Extract the [x, y] coordinate from the center of the cell holding the provided text.  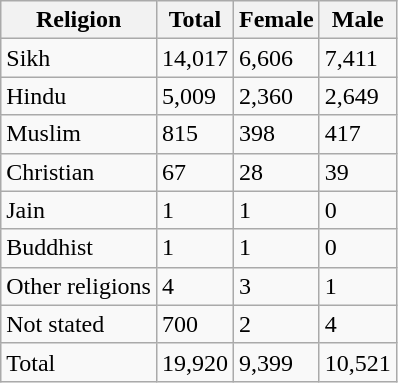
7,411 [358, 58]
3 [277, 286]
Female [277, 20]
Hindu [79, 96]
6,606 [277, 58]
815 [194, 134]
2 [277, 324]
700 [194, 324]
10,521 [358, 362]
Other religions [79, 286]
9,399 [277, 362]
39 [358, 172]
67 [194, 172]
2,649 [358, 96]
2,360 [277, 96]
19,920 [194, 362]
Not stated [79, 324]
5,009 [194, 96]
Sikh [79, 58]
14,017 [194, 58]
Muslim [79, 134]
417 [358, 134]
Religion [79, 20]
398 [277, 134]
Male [358, 20]
28 [277, 172]
Christian [79, 172]
Buddhist [79, 248]
Jain [79, 210]
